Locate the cell with the specified text and output its [x, y] center coordinate. 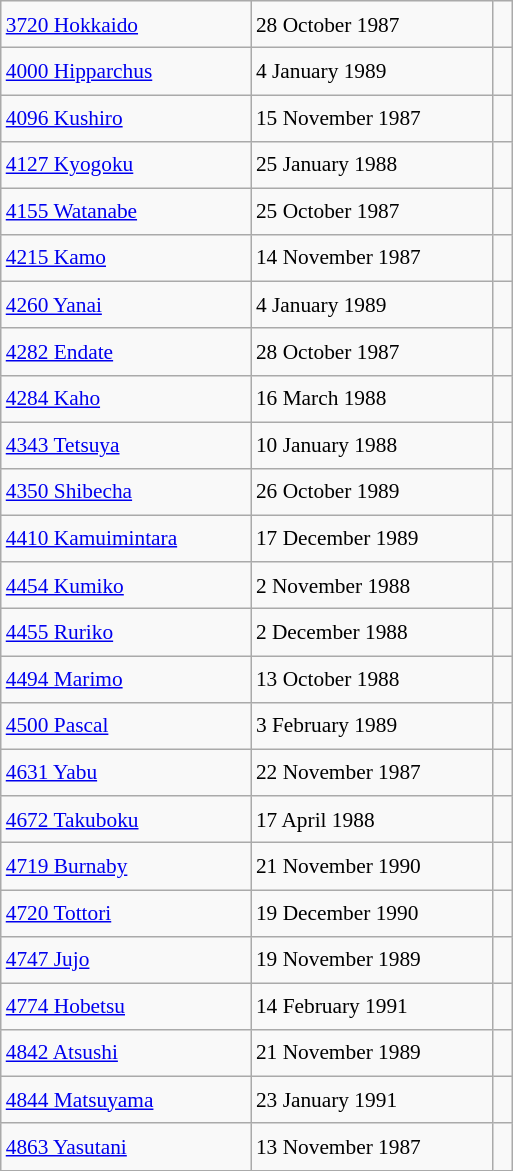
4494 Marimo [126, 680]
4215 Kamo [126, 258]
13 October 1988 [372, 680]
4284 Kaho [126, 398]
4454 Kumiko [126, 586]
4863 Yasutani [126, 1146]
25 October 1987 [372, 212]
17 December 1989 [372, 538]
4844 Matsuyama [126, 1100]
4774 Hobetsu [126, 1006]
4672 Takuboku [126, 820]
13 November 1987 [372, 1146]
4720 Tottori [126, 914]
15 November 1987 [372, 118]
4455 Ruriko [126, 632]
2 November 1988 [372, 586]
4127 Kyogoku [126, 164]
23 January 1991 [372, 1100]
10 January 1988 [372, 446]
4500 Pascal [126, 726]
17 April 1988 [372, 820]
21 November 1989 [372, 1054]
25 January 1988 [372, 164]
4410 Kamuimintara [126, 538]
19 December 1990 [372, 914]
3720 Hokkaido [126, 24]
4631 Yabu [126, 772]
4155 Watanabe [126, 212]
14 February 1991 [372, 1006]
4282 Endate [126, 352]
2 December 1988 [372, 632]
4842 Atsushi [126, 1054]
22 November 1987 [372, 772]
21 November 1990 [372, 866]
4096 Kushiro [126, 118]
4260 Yanai [126, 306]
3 February 1989 [372, 726]
4343 Tetsuya [126, 446]
4350 Shibecha [126, 492]
4000 Hipparchus [126, 72]
4747 Jujo [126, 960]
14 November 1987 [372, 258]
19 November 1989 [372, 960]
26 October 1989 [372, 492]
4719 Burnaby [126, 866]
16 March 1988 [372, 398]
